Determine the (x, y) coordinate at the center of the cell enclosing the given text.  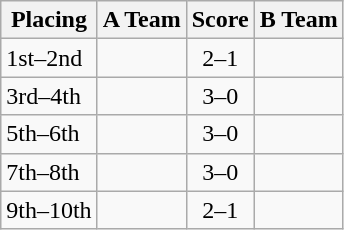
A Team (142, 20)
5th–6th (49, 134)
Score (220, 20)
7th–8th (49, 172)
Placing (49, 20)
B Team (298, 20)
9th–10th (49, 210)
3rd–4th (49, 96)
1st–2nd (49, 58)
